Determine the (x, y) coordinate at the center of the cell enclosing the given text.  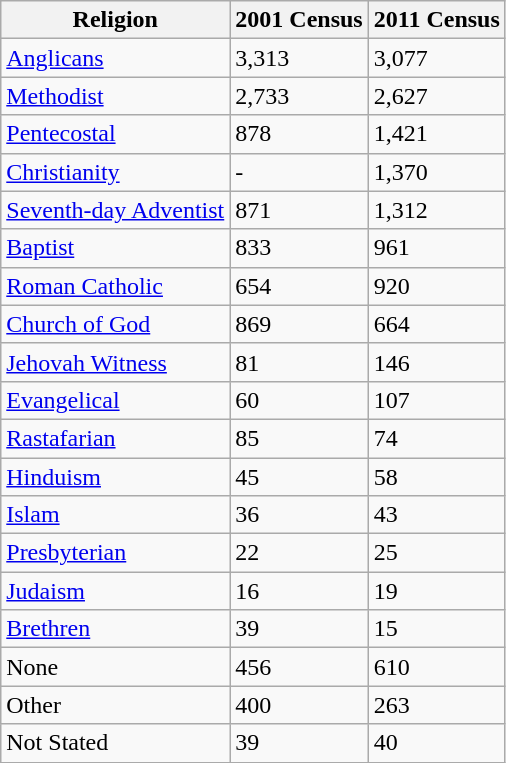
1,312 (436, 210)
146 (436, 362)
3,313 (299, 58)
45 (299, 477)
1,421 (436, 134)
15 (436, 629)
2,733 (299, 96)
2011 Census (436, 20)
Brethren (116, 629)
Hinduism (116, 477)
81 (299, 362)
58 (436, 477)
Jehovah Witness (116, 362)
74 (436, 438)
36 (299, 515)
Presbyterian (116, 553)
85 (299, 438)
Christianity (116, 172)
Other (116, 705)
654 (299, 286)
19 (436, 591)
Rastafarian (116, 438)
Pentecostal (116, 134)
107 (436, 400)
- (299, 172)
Anglicans (116, 58)
871 (299, 210)
1,370 (436, 172)
22 (299, 553)
Evangelical (116, 400)
610 (436, 667)
869 (299, 324)
None (116, 667)
Judaism (116, 591)
Seventh-day Adventist (116, 210)
456 (299, 667)
961 (436, 248)
40 (436, 743)
43 (436, 515)
Roman Catholic (116, 286)
Not Stated (116, 743)
16 (299, 591)
25 (436, 553)
Church of God (116, 324)
3,077 (436, 58)
Methodist (116, 96)
Religion (116, 20)
664 (436, 324)
2001 Census (299, 20)
60 (299, 400)
878 (299, 134)
263 (436, 705)
833 (299, 248)
920 (436, 286)
400 (299, 705)
Islam (116, 515)
2,627 (436, 96)
Baptist (116, 248)
